Return the [X, Y] coordinate for the center point of the cell that contains the specified text.  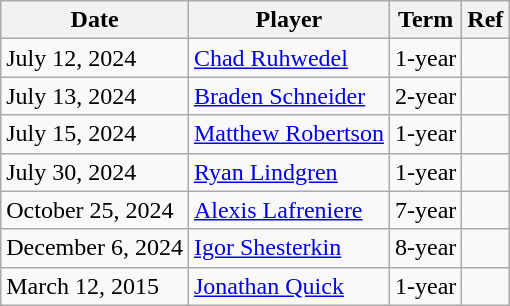
Braden Schneider [288, 96]
Alexis Lafreniere [288, 210]
July 12, 2024 [95, 58]
8-year [425, 248]
Player [288, 20]
Date [95, 20]
Jonathan Quick [288, 286]
December 6, 2024 [95, 248]
October 25, 2024 [95, 210]
July 15, 2024 [95, 134]
March 12, 2015 [95, 286]
Term [425, 20]
2-year [425, 96]
Ref [486, 20]
Chad Ruhwedel [288, 58]
July 30, 2024 [95, 172]
July 13, 2024 [95, 96]
Igor Shesterkin [288, 248]
Matthew Robertson [288, 134]
7-year [425, 210]
Ryan Lindgren [288, 172]
